From the cell containing the given text, extract its center point as (X, Y) coordinate. 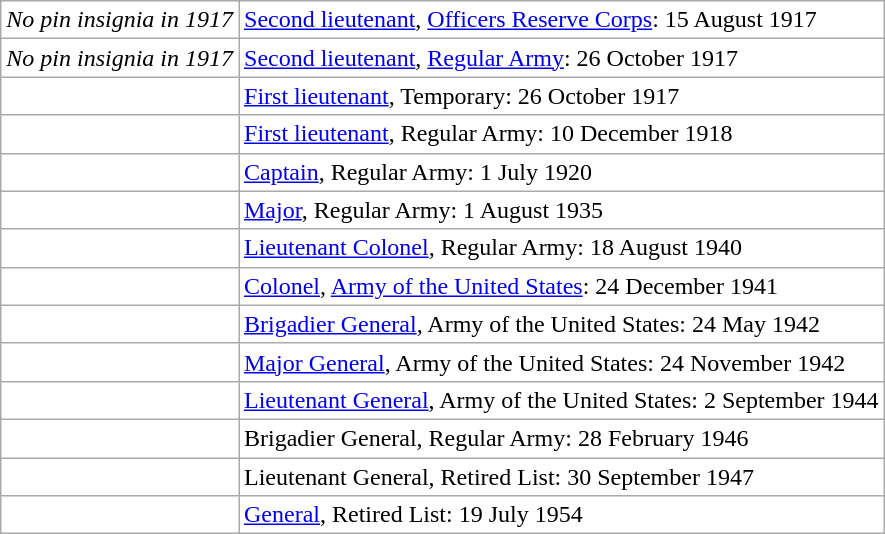
Major General, Army of the United States: 24 November 1942 (561, 362)
Second lieutenant, Officers Reserve Corps: 15 August 1917 (561, 20)
General, Retired List: 19 July 1954 (561, 515)
Colonel, Army of the United States: 24 December 1941 (561, 286)
Brigadier General, Army of the United States: 24 May 1942 (561, 324)
Lieutenant Colonel, Regular Army: 18 August 1940 (561, 248)
Major, Regular Army: 1 August 1935 (561, 210)
First lieutenant, Temporary: 26 October 1917 (561, 96)
Second lieutenant, Regular Army: 26 October 1917 (561, 58)
Lieutenant General, Army of the United States: 2 September 1944 (561, 400)
Brigadier General, Regular Army: 28 February 1946 (561, 438)
Lieutenant General, Retired List: 30 September 1947 (561, 477)
First lieutenant, Regular Army: 10 December 1918 (561, 134)
Captain, Regular Army: 1 July 1920 (561, 172)
